Return [x, y] of the center of cell containing provided text 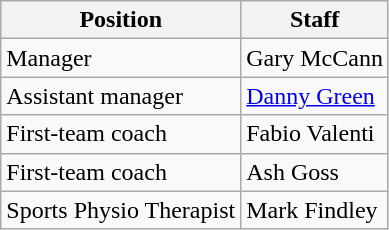
Staff [315, 20]
Position [121, 20]
Gary McCann [315, 58]
Ash Goss [315, 172]
Danny Green [315, 96]
Mark Findley [315, 210]
Sports Physio Therapist [121, 210]
Fabio Valenti [315, 134]
Manager [121, 58]
Assistant manager [121, 96]
